Determine the [X, Y] coordinate at the center of the cell enclosing the given text.  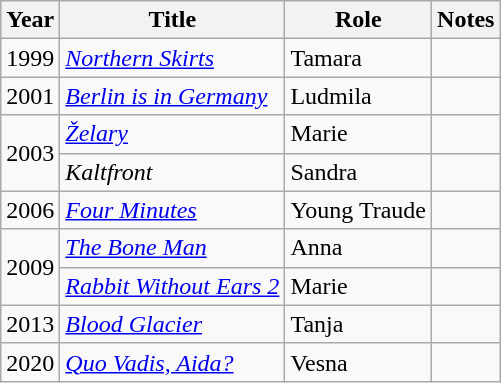
Young Traude [358, 210]
Quo Vadis, Aida? [172, 362]
2003 [30, 153]
Rabbit Without Ears 2 [172, 286]
Notes [466, 20]
Title [172, 20]
The Bone Man [172, 248]
Blood Glacier [172, 324]
2020 [30, 362]
Year [30, 20]
Želary [172, 134]
2001 [30, 96]
1999 [30, 58]
Kaltfront [172, 172]
Tamara [358, 58]
2006 [30, 210]
Vesna [358, 362]
2013 [30, 324]
Role [358, 20]
Northern Skirts [172, 58]
Tanja [358, 324]
2009 [30, 267]
Berlin is in Germany [172, 96]
Ludmila [358, 96]
Anna [358, 248]
Sandra [358, 172]
Four Minutes [172, 210]
